Return the (x, y) coordinate for the center point of the cell that contains the specified text.  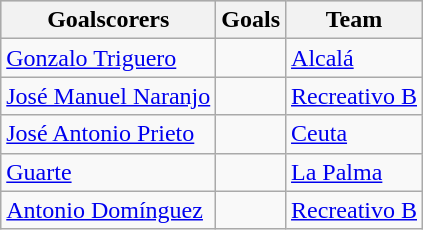
Guarte (108, 172)
Antonio Domínguez (108, 210)
José Antonio Prieto (108, 134)
Gonzalo Triguero (108, 58)
La Palma (354, 172)
Team (354, 20)
Goalscorers (108, 20)
Ceuta (354, 134)
Alcalá (354, 58)
Goals (251, 20)
José Manuel Naranjo (108, 96)
